For the text-containing cell, return its midpoint in (x, y) coordinate format. 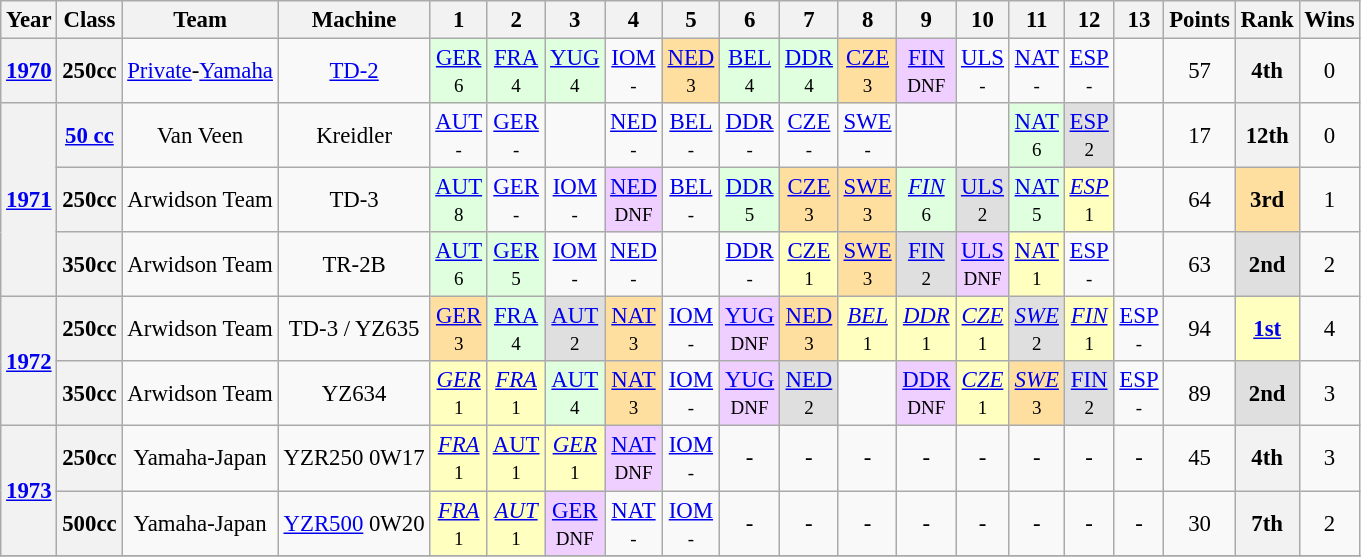
6 (750, 20)
5 (690, 20)
TD-2 (354, 72)
64 (1200, 200)
94 (1200, 330)
GER3 (458, 330)
1st (1267, 330)
YZ634 (354, 394)
7th (1267, 524)
Rank (1267, 20)
63 (1200, 264)
ESP2 (1089, 136)
NAT6 (1036, 136)
Year (29, 20)
TR-2B (354, 264)
500cc (90, 524)
AUT8 (458, 200)
BEL1 (868, 330)
ESP1 (1089, 200)
ULSDNF (983, 264)
FINDNF (926, 72)
AUT2 (575, 330)
Team (200, 20)
AUT- (458, 136)
57 (1200, 72)
89 (1200, 394)
NED2 (810, 394)
SWE2 (1036, 330)
YZR500 0W20 (354, 524)
BEL4 (750, 72)
12th (1267, 136)
Kreidler (354, 136)
7 (810, 20)
Machine (354, 20)
1971 (29, 200)
12 (1089, 20)
GER5 (516, 264)
1970 (29, 72)
AUT6 (458, 264)
CZE- (810, 136)
SWE- (868, 136)
GER6 (458, 72)
8 (868, 20)
TD-3 / YZ635 (354, 330)
NEDDNF (634, 200)
3rd (1267, 200)
DDRDNF (926, 394)
DDR5 (750, 200)
AUT4 (575, 394)
11 (1036, 20)
FIN1 (1089, 330)
13 (1139, 20)
NAT1 (1036, 264)
NATDNF (634, 458)
Wins (1330, 20)
GERDNF (575, 524)
50 cc (90, 136)
17 (1200, 136)
NAT5 (1036, 200)
30 (1200, 524)
ULS- (983, 72)
10 (983, 20)
Van Veen (200, 136)
Points (1200, 20)
Private-Yamaha (200, 72)
FIN6 (926, 200)
45 (1200, 458)
TD-3 (354, 200)
YUG4 (575, 72)
Class (90, 20)
YZR250 0W17 (354, 458)
1972 (29, 362)
1973 (29, 490)
ULS2 (983, 200)
DDR4 (810, 72)
9 (926, 20)
DDR1 (926, 330)
